Pinpoint the cell where the given text exists, returning its [x, y] midpoint coordinate. 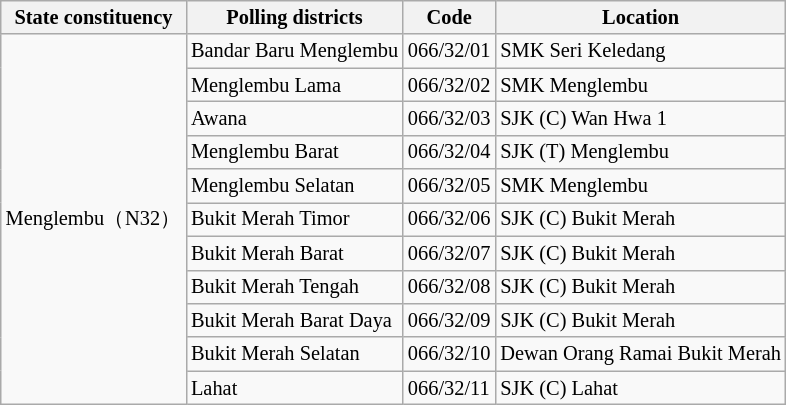
Code [449, 17]
Menglembu（N32） [94, 219]
Menglembu Barat [294, 152]
State constituency [94, 17]
SJK (T) Menglembu [640, 152]
Bukit Merah Barat Daya [294, 320]
066/32/05 [449, 186]
066/32/04 [449, 152]
066/32/07 [449, 253]
SJK (C) Wan Hwa 1 [640, 118]
066/32/10 [449, 354]
066/32/09 [449, 320]
Menglembu Selatan [294, 186]
Awana [294, 118]
066/32/02 [449, 85]
Bukit Merah Tengah [294, 287]
Bukit Merah Selatan [294, 354]
Menglembu Lama [294, 85]
066/32/11 [449, 388]
Bukit Merah Timor [294, 219]
Dewan Orang Ramai Bukit Merah [640, 354]
Lahat [294, 388]
066/32/01 [449, 51]
SMK Seri Keledang [640, 51]
066/32/06 [449, 219]
Bandar Baru Menglembu [294, 51]
Location [640, 17]
Bukit Merah Barat [294, 253]
Polling districts [294, 17]
066/32/03 [449, 118]
066/32/08 [449, 287]
SJK (C) Lahat [640, 388]
